From the cell containing the given text, extract its center point as (X, Y) coordinate. 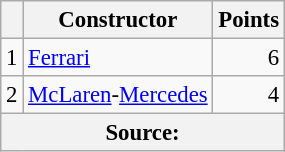
McLaren-Mercedes (118, 95)
Points (248, 20)
6 (248, 58)
2 (12, 95)
4 (248, 95)
Ferrari (118, 58)
Constructor (118, 20)
1 (12, 58)
Source: (143, 133)
